Provide the (x, y) coordinate of the cell's center where the given text is located.  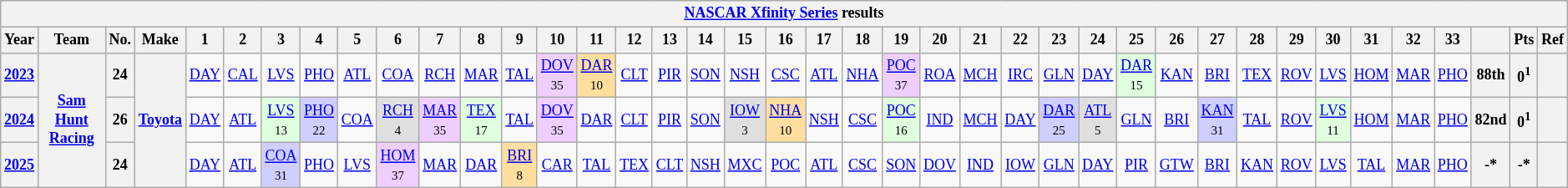
CAL (242, 75)
3 (281, 40)
2025 (20, 165)
DAR15 (1137, 75)
2023 (20, 75)
DAR25 (1059, 120)
8 (482, 40)
MXC (745, 165)
31 (1371, 40)
12 (635, 40)
IOW3 (745, 120)
11 (596, 40)
Make (160, 40)
RCH4 (397, 120)
BRI8 (519, 165)
25 (1137, 40)
7 (440, 40)
HOM37 (397, 165)
28 (1257, 40)
33 (1453, 40)
27 (1217, 40)
13 (670, 40)
15 (745, 40)
22 (1020, 40)
IRC (1020, 75)
16 (786, 40)
PHO22 (319, 120)
MAR35 (440, 120)
LVS11 (1333, 120)
Toyota (160, 120)
2 (242, 40)
21 (980, 40)
32 (1414, 40)
Sam Hunt Racing (72, 120)
Year (20, 40)
20 (940, 40)
14 (705, 40)
Ref (1553, 40)
18 (862, 40)
1 (205, 40)
POC37 (902, 75)
5 (357, 40)
COA31 (281, 165)
82nd (1491, 120)
CAR (557, 165)
GTW (1176, 165)
19 (902, 40)
4 (319, 40)
RCH (440, 75)
IOW (1020, 165)
9 (519, 40)
POC16 (902, 120)
NHA10 (786, 120)
88th (1491, 75)
NHA (862, 75)
No. (120, 40)
KAN31 (1217, 120)
17 (825, 40)
DAR10 (596, 75)
LVS13 (281, 120)
Pts (1525, 40)
23 (1059, 40)
10 (557, 40)
6 (397, 40)
ROA (940, 75)
29 (1296, 40)
30 (1333, 40)
POC (786, 165)
Team (72, 40)
TEX17 (482, 120)
NASCAR Xfinity Series results (784, 13)
DOV (940, 165)
2024 (20, 120)
ATL5 (1098, 120)
